Detect which cell encompasses the target text, then output its [X, Y] center coordinate. 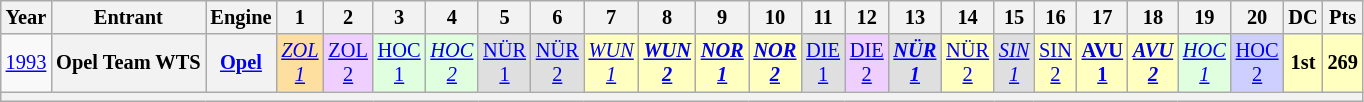
9 [722, 17]
2 [348, 17]
DIE1 [823, 63]
DIE2 [867, 63]
5 [504, 17]
4 [452, 17]
Engine [242, 17]
NOR1 [722, 63]
1993 [26, 63]
ZOL2 [348, 63]
18 [1153, 17]
1st [1302, 63]
7 [612, 17]
3 [400, 17]
Pts [1343, 17]
Opel [242, 63]
DC [1302, 17]
Year [26, 17]
ZOL1 [300, 63]
269 [1343, 63]
WUN1 [612, 63]
10 [776, 17]
19 [1204, 17]
AVU2 [1153, 63]
17 [1102, 17]
13 [916, 17]
AVU1 [1102, 63]
6 [558, 17]
SIN1 [1014, 63]
NOR2 [776, 63]
WUN2 [668, 63]
8 [668, 17]
12 [867, 17]
16 [1056, 17]
11 [823, 17]
SIN2 [1056, 63]
Entrant [128, 17]
15 [1014, 17]
14 [968, 17]
1 [300, 17]
20 [1258, 17]
Opel Team WTS [128, 63]
